For the text-containing cell, return its midpoint in [x, y] coordinate format. 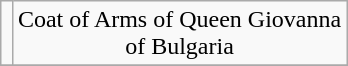
Coat of Arms of Queen Giovannaof Bulgaria [179, 34]
